Scan for the cell matching the given text and deliver its [x, y] coordinate at center. 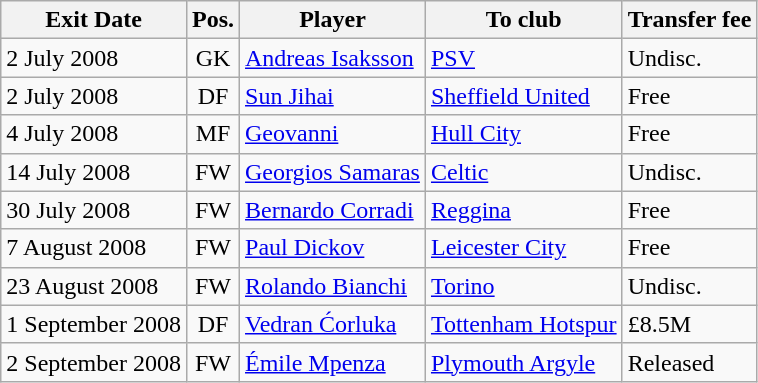
7 August 2008 [94, 248]
Celtic [524, 172]
Sheffield United [524, 96]
1 September 2008 [94, 324]
Émile Mpenza [333, 362]
To club [524, 20]
Geovanni [333, 134]
2 September 2008 [94, 362]
Rolando Bianchi [333, 286]
Sun Jihai [333, 96]
Player [333, 20]
Paul Dickov [333, 248]
Pos. [212, 20]
GK [212, 58]
Andreas Isaksson [333, 58]
£8.5M [690, 324]
Released [690, 362]
Plymouth Argyle [524, 362]
14 July 2008 [94, 172]
Bernardo Corradi [333, 210]
Transfer fee [690, 20]
Georgios Samaras [333, 172]
23 August 2008 [94, 286]
Tottenham Hotspur [524, 324]
Leicester City [524, 248]
PSV [524, 58]
Reggina [524, 210]
4 July 2008 [94, 134]
Hull City [524, 134]
Torino [524, 286]
Exit Date [94, 20]
Vedran Ćorluka [333, 324]
MF [212, 134]
30 July 2008 [94, 210]
